From the cell containing the given text, extract its center point as [x, y] coordinate. 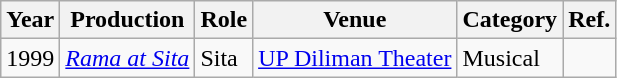
Sita [224, 58]
Venue [355, 20]
Year [30, 20]
Musical [510, 58]
Rama at Sita [128, 58]
Role [224, 20]
Category [510, 20]
UP Diliman Theater [355, 58]
Production [128, 20]
Ref. [590, 20]
1999 [30, 58]
